Find where the given text appears and provide that cell's center as (x, y) coordinate. 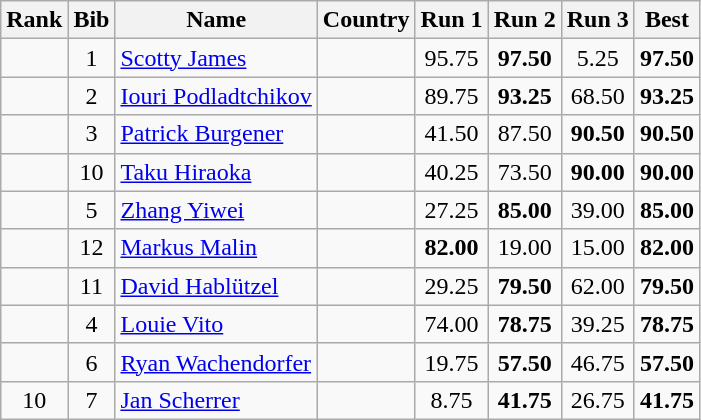
3 (92, 134)
8.75 (452, 400)
27.25 (452, 210)
Name (216, 20)
68.50 (598, 96)
Run 2 (524, 20)
29.25 (452, 286)
12 (92, 248)
Markus Malin (216, 248)
73.50 (524, 172)
39.25 (598, 324)
David Hablützel (216, 286)
11 (92, 286)
4 (92, 324)
19.00 (524, 248)
2 (92, 96)
Louie Vito (216, 324)
Ryan Wachendorfer (216, 362)
5 (92, 210)
46.75 (598, 362)
Run 1 (452, 20)
Country (366, 20)
7 (92, 400)
Taku Hiraoka (216, 172)
39.00 (598, 210)
89.75 (452, 96)
1 (92, 58)
Iouri Podladtchikov (216, 96)
87.50 (524, 134)
74.00 (452, 324)
95.75 (452, 58)
5.25 (598, 58)
Bib (92, 20)
Patrick Burgener (216, 134)
Rank (34, 20)
15.00 (598, 248)
Best (666, 20)
41.50 (452, 134)
6 (92, 362)
62.00 (598, 286)
Scotty James (216, 58)
Zhang Yiwei (216, 210)
26.75 (598, 400)
Jan Scherrer (216, 400)
40.25 (452, 172)
19.75 (452, 362)
Run 3 (598, 20)
